Determine the (x, y) coordinate at the center of the cell enclosing the given text.  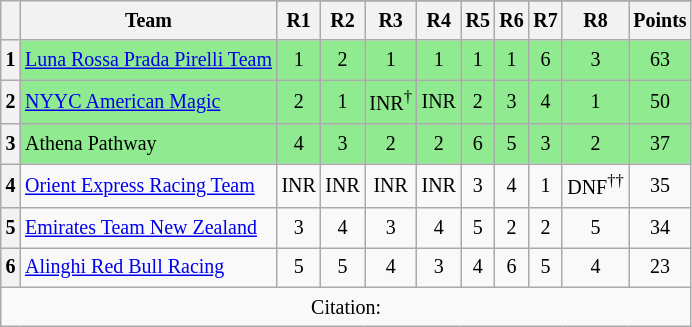
R4 (439, 20)
Citation: (346, 308)
Emirates Team New Zealand (148, 228)
Team (148, 20)
NYYC American Magic (148, 102)
50 (660, 102)
R1 (299, 20)
23 (660, 268)
Points (660, 20)
R2 (343, 20)
R3 (391, 20)
34 (660, 228)
R8 (595, 20)
R6 (512, 20)
R7 (546, 20)
Alinghi Red Bull Racing (148, 268)
63 (660, 60)
Orient Express Racing Team (148, 186)
Athena Pathway (148, 144)
37 (660, 144)
35 (660, 186)
Luna Rossa Prada Pirelli Team (148, 60)
DNF†† (595, 186)
R5 (478, 20)
INR† (391, 102)
